Locate the cell with the specified text and output its [X, Y] center coordinate. 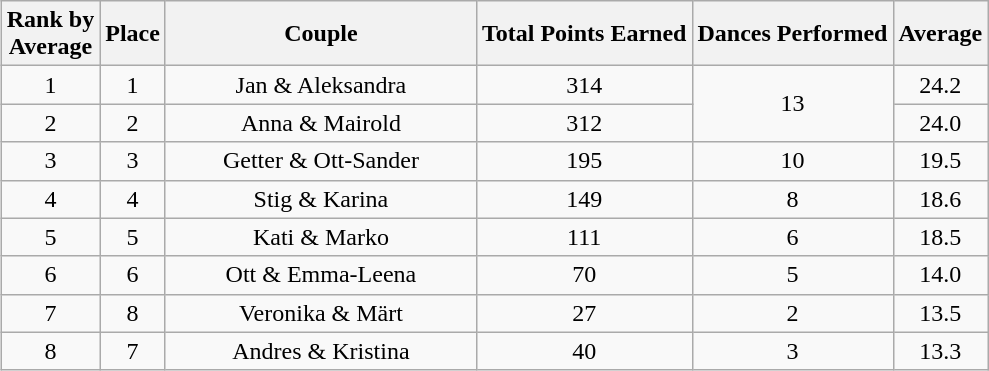
13.3 [940, 351]
Total Points Earned [584, 34]
Dances Performed [792, 34]
Andres & Kristina [320, 351]
Stig & Karina [320, 199]
314 [584, 85]
18.6 [940, 199]
Place [133, 34]
195 [584, 161]
Jan & Aleksandra [320, 85]
Veronika & Märt [320, 313]
Couple [320, 34]
Ott & Emma-Leena [320, 275]
70 [584, 275]
10 [792, 161]
Rank by Average [50, 34]
40 [584, 351]
18.5 [940, 237]
24.2 [940, 85]
Anna & Mairold [320, 123]
13.5 [940, 313]
111 [584, 237]
13 [792, 104]
14.0 [940, 275]
24.0 [940, 123]
27 [584, 313]
Average [940, 34]
312 [584, 123]
19.5 [940, 161]
149 [584, 199]
Kati & Marko [320, 237]
Getter & Ott-Sander [320, 161]
